Provide the [X, Y] coordinate of the cell's center where the given text is located.  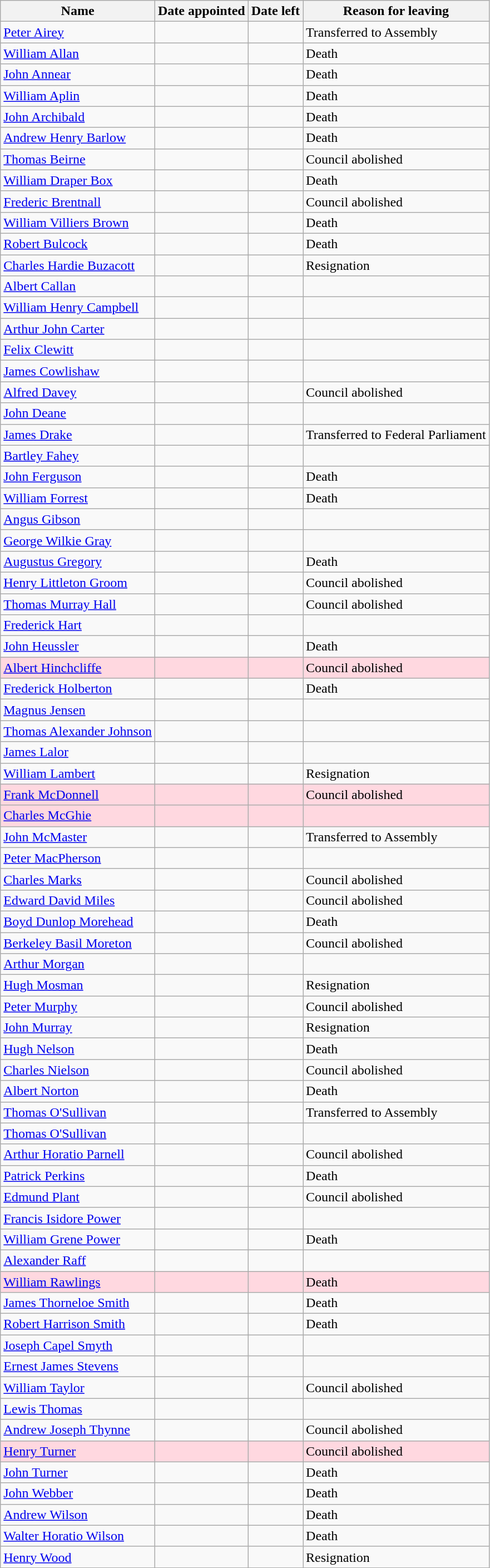
William Rawlings [78, 1281]
Charles Marks [78, 879]
Albert Hinchcliffe [78, 668]
John Heussler [78, 647]
Arthur Morgan [78, 964]
William Aplin [78, 96]
Frank McDonnell [78, 795]
Alexander Raff [78, 1260]
John Turner [78, 1472]
Boyd Dunlop Morehead [78, 921]
Peter Airey [78, 32]
Bartley Fahey [78, 456]
Augustus Gregory [78, 561]
Hugh Mosman [78, 985]
James Cowlishaw [78, 371]
Felix Clewitt [78, 350]
Joseph Capel Smyth [78, 1345]
Robert Harrison Smith [78, 1324]
Frederick Hart [78, 625]
John McMaster [78, 837]
William Forrest [78, 498]
William Allan [78, 53]
Arthur John Carter [78, 329]
William Villiers Brown [78, 223]
Name [78, 11]
Date left [275, 11]
William Taylor [78, 1388]
John Archibald [78, 117]
Peter Murphy [78, 1007]
William Henry Campbell [78, 308]
John Ferguson [78, 477]
Edmund Plant [78, 1197]
Transferred to Federal Parliament [396, 435]
Ernest James Stevens [78, 1367]
Date appointed [201, 11]
James Thorneloe Smith [78, 1303]
Henry Turner [78, 1451]
William Grene Power [78, 1239]
Arthur Horatio Parnell [78, 1155]
John Annear [78, 75]
Lewis Thomas [78, 1409]
James Drake [78, 435]
Charles Nielson [78, 1070]
James Lalor [78, 752]
Albert Norton [78, 1091]
Peter MacPherson [78, 858]
Edward David Miles [78, 900]
William Lambert [78, 773]
Angus Gibson [78, 519]
Charles Hardie Buzacott [78, 265]
Frederick Holberton [78, 689]
Reason for leaving [396, 11]
Andrew Henry Barlow [78, 138]
Alfred Davey [78, 392]
John Murray [78, 1028]
Frederic Brentnall [78, 201]
Charles McGhie [78, 816]
Magnus Jensen [78, 710]
Thomas Beirne [78, 159]
William Draper Box [78, 180]
Thomas Murray Hall [78, 604]
Hugh Nelson [78, 1049]
Thomas Alexander Johnson [78, 731]
Henry Wood [78, 1557]
Andrew Wilson [78, 1515]
Henry Littleton Groom [78, 583]
Andrew Joseph Thynne [78, 1430]
George Wilkie Gray [78, 540]
John Deane [78, 413]
Francis Isidore Power [78, 1218]
Walter Horatio Wilson [78, 1536]
John Webber [78, 1493]
Patrick Perkins [78, 1176]
Albert Callan [78, 287]
Robert Bulcock [78, 244]
Berkeley Basil Moreton [78, 943]
